From the cell containing the given text, extract its center point as [x, y] coordinate. 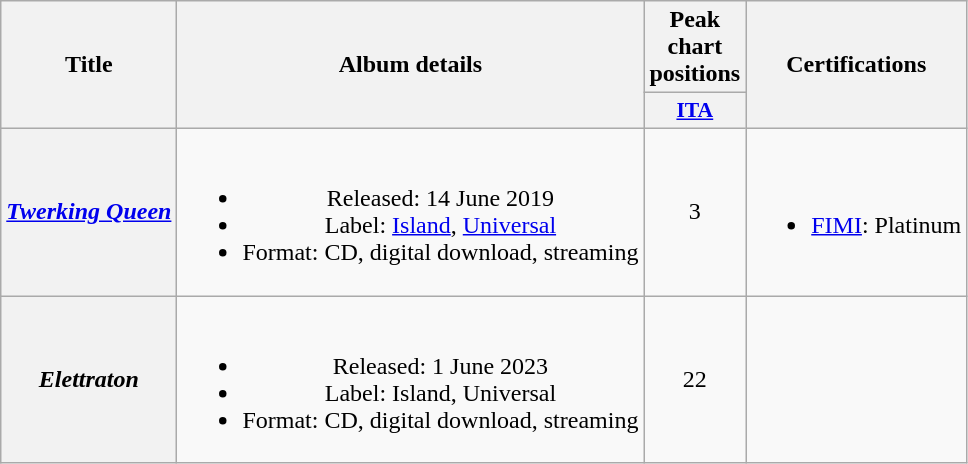
Peak chart positions [695, 47]
Twerking Queen [89, 212]
22 [695, 380]
Title [89, 65]
Released: 1 June 2023Label: Island, UniversalFormat: CD, digital download, streaming [410, 380]
FIMI: Platinum [856, 212]
Album details [410, 65]
Elettraton [89, 380]
Certifications [856, 65]
ITA [695, 111]
3 [695, 212]
Released: 14 June 2019Label: Island, UniversalFormat: CD, digital download, streaming [410, 212]
